Pinpoint the cell where the given text exists, returning its (x, y) midpoint coordinate. 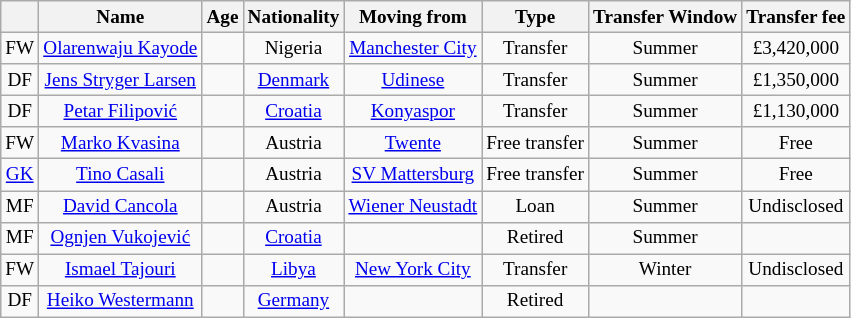
GK (20, 175)
Tino Casali (120, 175)
Denmark (294, 80)
Name (120, 17)
New York City (413, 270)
Heiko Westermann (120, 301)
Olarenwaju Kayode (120, 48)
£3,420,000 (796, 48)
Jens Stryger Larsen (120, 80)
Age (222, 17)
Transfer Window (664, 17)
£1,350,000 (796, 80)
Wiener Neustadt (413, 206)
£1,130,000 (796, 111)
Manchester City (413, 48)
Nationality (294, 17)
Udinese (413, 80)
SV Mattersburg (413, 175)
Konyaspor (413, 111)
David Cancola (120, 206)
Transfer fee (796, 17)
Libya (294, 270)
Germany (294, 301)
Ognjen Vukojević (120, 238)
Winter (664, 270)
Marko Kvasina (120, 143)
Ismael Tajouri (120, 270)
Nigeria (294, 48)
Petar Filipović (120, 111)
Loan (536, 206)
Type (536, 17)
Twente (413, 143)
Moving from (413, 17)
